Identify which cell holds the provided text, then report its [x, y] central coordinate. 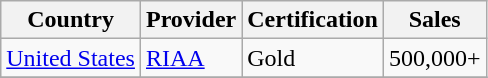
Provider [190, 20]
Certification [313, 20]
500,000+ [434, 58]
United States [71, 58]
Country [71, 20]
Gold [313, 58]
RIAA [190, 58]
Sales [434, 20]
